Pinpoint the cell where the given text exists, returning its [x, y] midpoint coordinate. 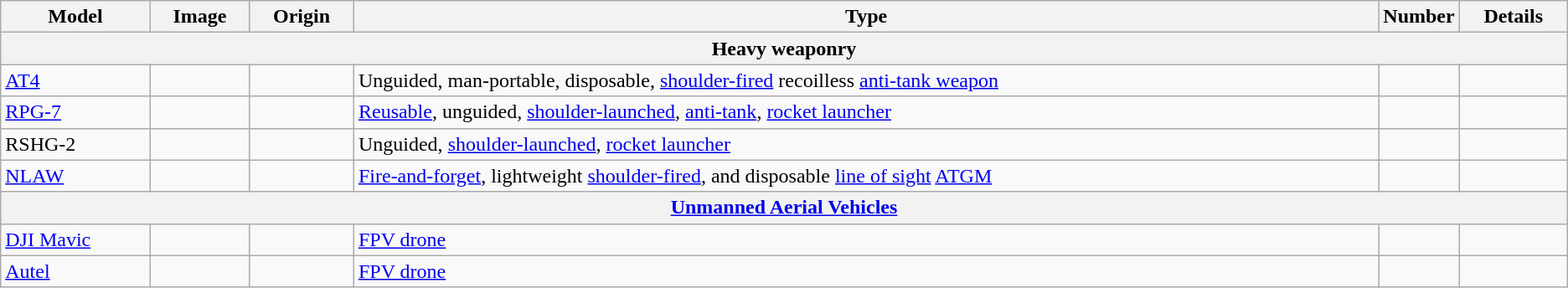
Unguided, shoulder-launched, rocket launcher [866, 144]
Unmanned Aerial Vehicles [784, 208]
Number [1419, 17]
Type [866, 17]
NLAW [75, 176]
Unguided, man-portable, disposable, shoulder-fired recoilless anti-tank weapon [866, 80]
Reusable, unguided, shoulder-launched, anti-tank, rocket launcher [866, 112]
Model [75, 17]
AT4 [75, 80]
Autel [75, 271]
Fire-and-forget, lightweight shoulder-fired, and disposable line of sight ATGM [866, 176]
Origin [302, 17]
RSHG-2 [75, 144]
Image [199, 17]
Details [1513, 17]
Heavy weaponry [784, 49]
RPG-7 [75, 112]
DJI Mavic [75, 239]
